Locate the cell with the specified text and output its [X, Y] center coordinate. 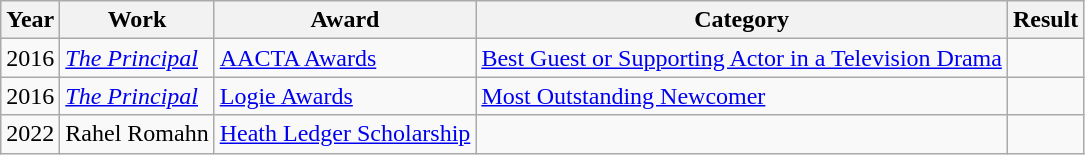
Work [137, 20]
Year [30, 20]
Most Outstanding Newcomer [742, 96]
Award [345, 20]
Heath Ledger Scholarship [345, 134]
Result [1045, 20]
AACTA Awards [345, 58]
Best Guest or Supporting Actor in a Television Drama [742, 58]
2022 [30, 134]
Rahel Romahn [137, 134]
Logie Awards [345, 96]
Category [742, 20]
